Identify which cell holds the provided text, then report its (x, y) central coordinate. 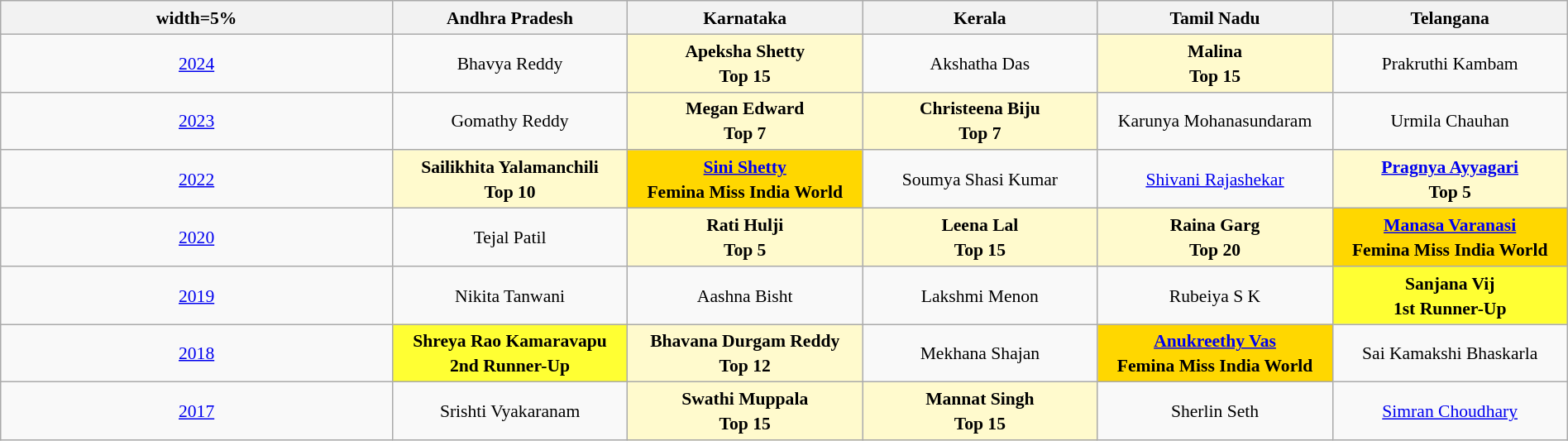
Srishti Vyakaranam (509, 411)
2019 (197, 295)
Mekhana Shajan (980, 353)
Sherlin Seth (1215, 411)
2018 (197, 353)
width=5% (197, 17)
2017 (197, 411)
Shreya Rao Kamaravapu2nd Runner-Up (509, 353)
Bhavya Reddy (509, 63)
Pragnya AyyagariTop 5 (1450, 180)
Sanjana Vij1st Runner-Up (1450, 295)
Rubeiya S K (1215, 295)
Andhra Pradesh (509, 17)
Karnataka (745, 17)
Rati HuljiTop 5 (745, 237)
Lakshmi Menon (980, 295)
Aashna Bisht (745, 295)
Mannat SinghTop 15 (980, 411)
Tamil Nadu (1215, 17)
Karunya Mohanasundaram (1215, 121)
Tejal Patil (509, 237)
Manasa VaranasiFemina Miss India World (1450, 237)
Christeena BijuTop 7 (980, 121)
Sini ShettyFemina Miss India World (745, 180)
Sailikhita YalamanchiliTop 10 (509, 180)
Apeksha ShettyTop 15 (745, 63)
Shivani Rajashekar (1215, 180)
Simran Choudhary (1450, 411)
MalinaTop 15 (1215, 63)
Bhavana Durgam ReddyTop 12 (745, 353)
Nikita Tanwani (509, 295)
Prakruthi Kambam (1450, 63)
Kerala (980, 17)
2024 (197, 63)
Gomathy Reddy (509, 121)
Swathi MuppalaTop 15 (745, 411)
Urmila Chauhan (1450, 121)
Leena LalTop 15 (980, 237)
Sai Kamakshi Bhaskarla (1450, 353)
Raina GargTop 20 (1215, 237)
Soumya Shasi Kumar (980, 180)
Akshatha Das (980, 63)
Anukreethy VasFemina Miss India World (1215, 353)
Megan EdwardTop 7 (745, 121)
2023 (197, 121)
Telangana (1450, 17)
2020 (197, 237)
2022 (197, 180)
